Return the [x, y] coordinate for the center point of the cell that contains the specified text.  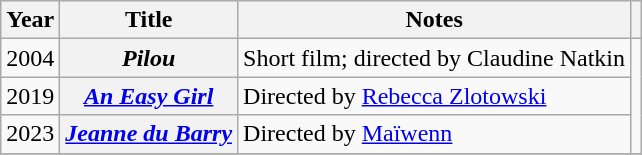
Notes [434, 20]
Directed by Rebecca Zlotowski [434, 96]
Year [30, 20]
Jeanne du Barry [149, 134]
2023 [30, 134]
Pilou [149, 58]
Title [149, 20]
Directed by Maïwenn [434, 134]
An Easy Girl [149, 96]
2004 [30, 58]
Short film; directed by Claudine Natkin [434, 58]
2019 [30, 96]
